Detect which cell encompasses the target text, then output its [X, Y] center coordinate. 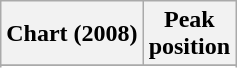
Peakposition [189, 34]
Chart (2008) [72, 34]
